Return the [x, y] coordinate for the center point of the cell that contains the specified text.  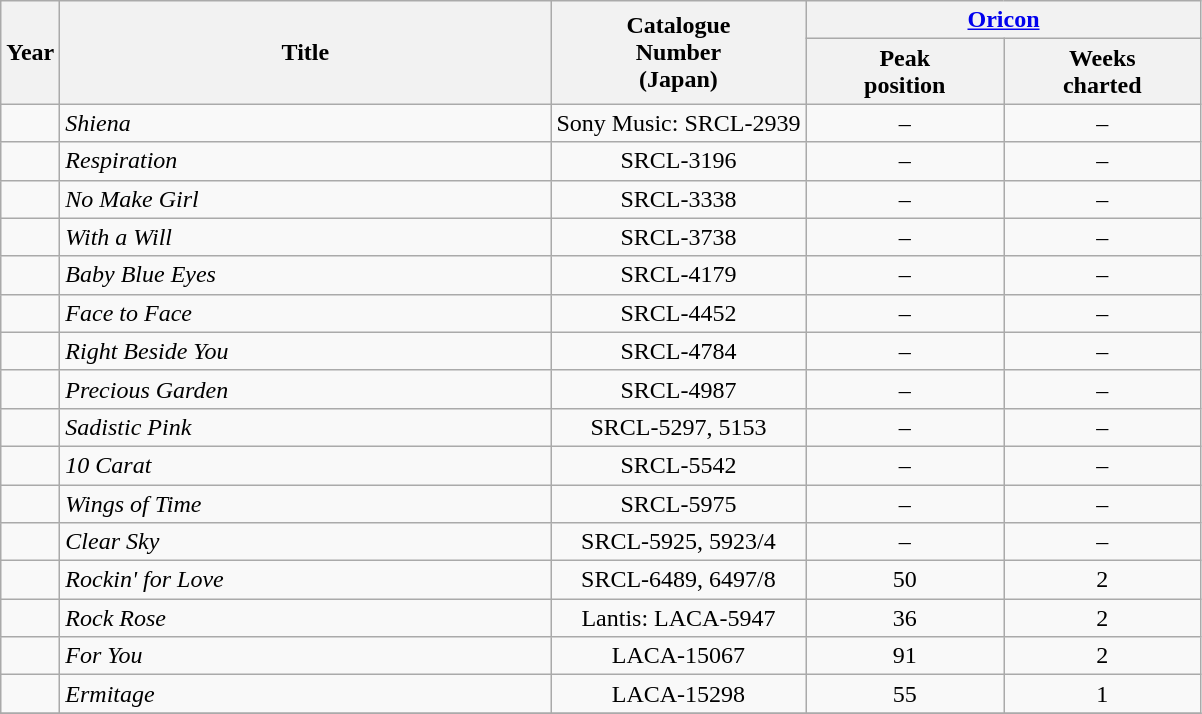
Sony Music: SRCL-2939 [678, 123]
SRCL-3338 [678, 199]
Year [30, 52]
Lantis: LACA-5947 [678, 618]
Wings of Time [306, 503]
Oricon [1004, 20]
Weeks charted [1103, 72]
Clear Sky [306, 542]
SRCL-3196 [678, 161]
Precious Garden [306, 389]
Sadistic Pink [306, 427]
1 [1103, 694]
10 Carat [306, 465]
LACA-15067 [678, 656]
SRCL-5542 [678, 465]
For You [306, 656]
SRCL-6489, 6497/8 [678, 580]
Baby Blue Eyes [306, 275]
Ermitage [306, 694]
With a Will [306, 237]
Catalogue Number (Japan) [678, 52]
Rock Rose [306, 618]
Rockin' for Love [306, 580]
Peakposition [905, 72]
50 [905, 580]
SRCL-3738 [678, 237]
SRCL-4784 [678, 351]
36 [905, 618]
LACA-15298 [678, 694]
Face to Face [306, 313]
SRCL-5925, 5923/4 [678, 542]
Respiration [306, 161]
91 [905, 656]
SRCL-4179 [678, 275]
Shiena [306, 123]
55 [905, 694]
SRCL-5975 [678, 503]
SRCL-5297, 5153 [678, 427]
Title [306, 52]
No Make Girl [306, 199]
SRCL-4452 [678, 313]
Right Beside You [306, 351]
SRCL-4987 [678, 389]
